Detect which cell encompasses the target text, then output its [x, y] center coordinate. 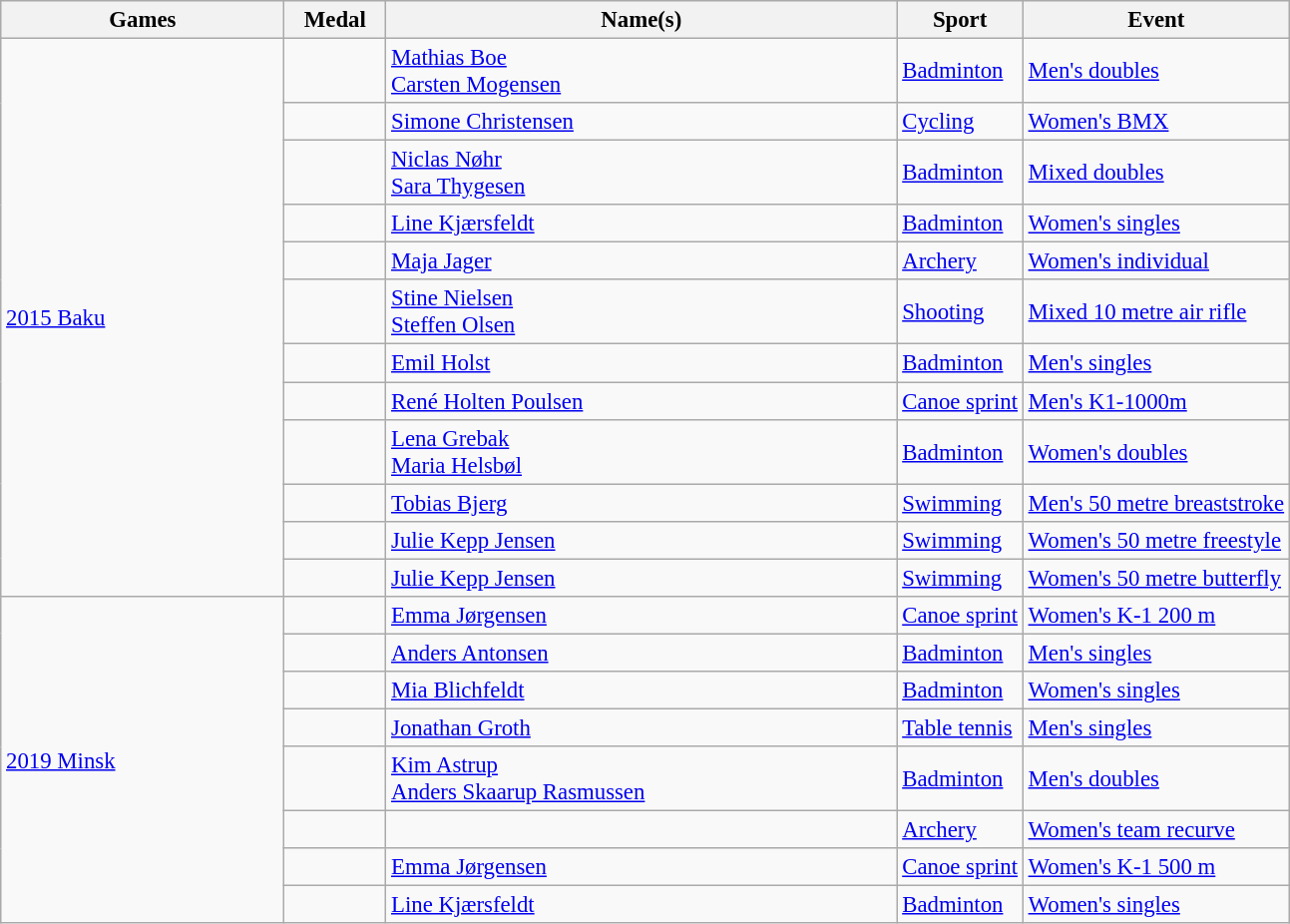
Women's K-1 500 m [1155, 867]
Women's 50 metre freestyle [1155, 540]
Tobias Bjerg [642, 503]
Simone Christensen [642, 122]
Anders Antonsen [642, 653]
Cycling [960, 122]
Women's doubles [1155, 451]
Niclas NøhrSara Thygesen [642, 174]
Shooting [960, 311]
Medal [335, 20]
Men's K1-1000m [1155, 401]
Name(s) [642, 20]
Women's BMX [1155, 122]
Stine NielsenSteffen Olsen [642, 311]
Games [143, 20]
Event [1155, 20]
Mixed 10 metre air rifle [1155, 311]
Women's team recurve [1155, 830]
René Holten Poulsen [642, 401]
Women's 50 metre butterfly [1155, 578]
2015 Baku [143, 317]
Women's K-1 200 m [1155, 616]
Mathias BoeCarsten Mogensen [642, 72]
Mia Blichfeldt [642, 691]
Sport [960, 20]
Maja Jager [642, 261]
Kim AstrupAnders Skaarup Rasmussen [642, 778]
Mixed doubles [1155, 174]
Women's individual [1155, 261]
Lena GrebakMaria Helsbøl [642, 451]
Emil Holst [642, 363]
Jonathan Groth [642, 727]
Men's 50 metre breaststroke [1155, 503]
Table tennis [960, 727]
2019 Minsk [143, 760]
